Determine the (X, Y) coordinate at the center of the cell enclosing the given text.  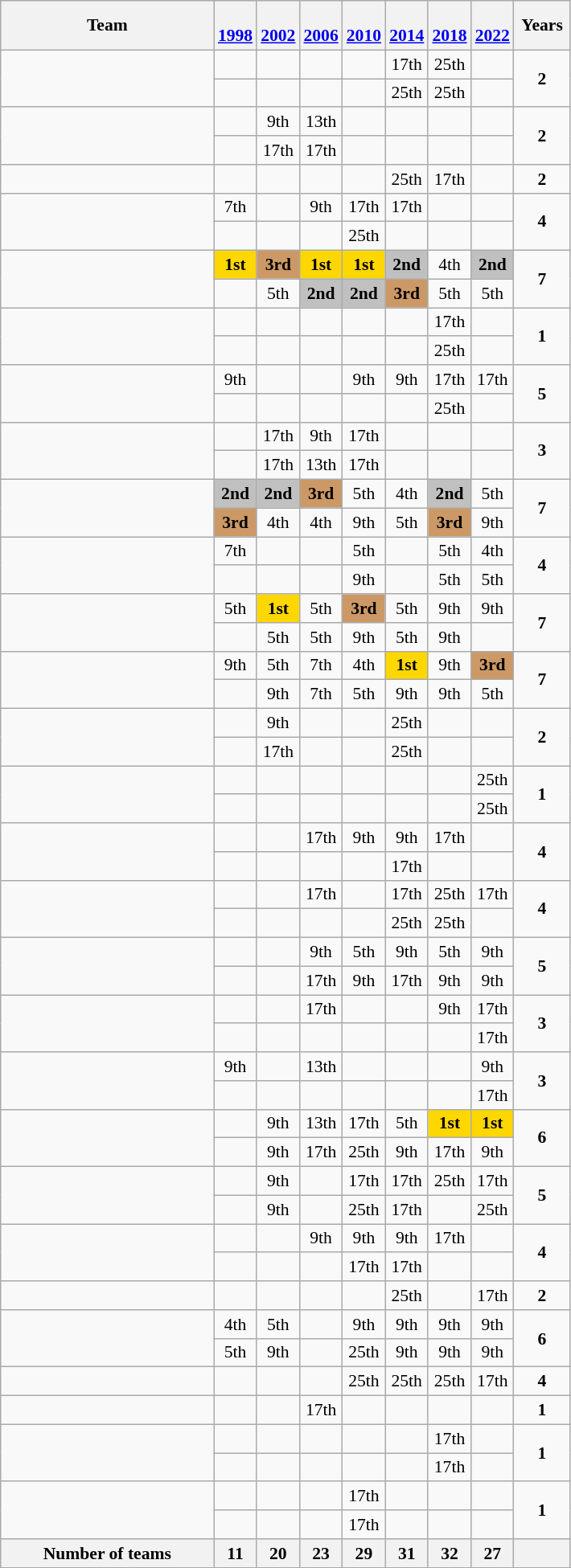
2006 (320, 26)
31 (407, 1554)
Years (542, 26)
29 (364, 1554)
11 (235, 1554)
32 (449, 1554)
2014 (407, 26)
2018 (449, 26)
2002 (278, 26)
20 (278, 1554)
2022 (492, 26)
Number of teams (108, 1554)
Team (108, 26)
27 (492, 1554)
2010 (364, 26)
23 (320, 1554)
1998 (235, 26)
